From the cell containing the given text, extract its center point as (x, y) coordinate. 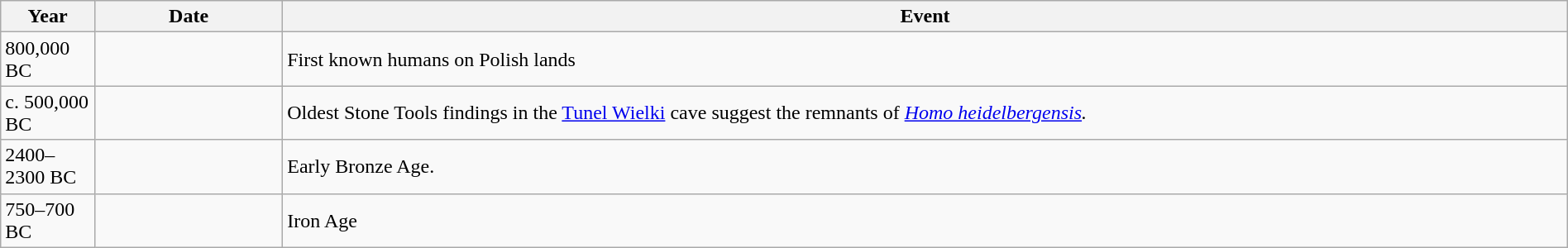
c. 500,000 BC (48, 112)
750–700 BC (48, 220)
Date (189, 17)
Oldest Stone Tools findings in the Tunel Wielki cave suggest the remnants of Homo heidelbergensis. (925, 112)
2400–2300 BC (48, 167)
Year (48, 17)
Event (925, 17)
Early Bronze Age. (925, 167)
Iron Age (925, 220)
800,000 BC (48, 60)
First known humans on Polish lands (925, 60)
